Return the (X, Y) coordinate for the center point of the cell that contains the specified text.  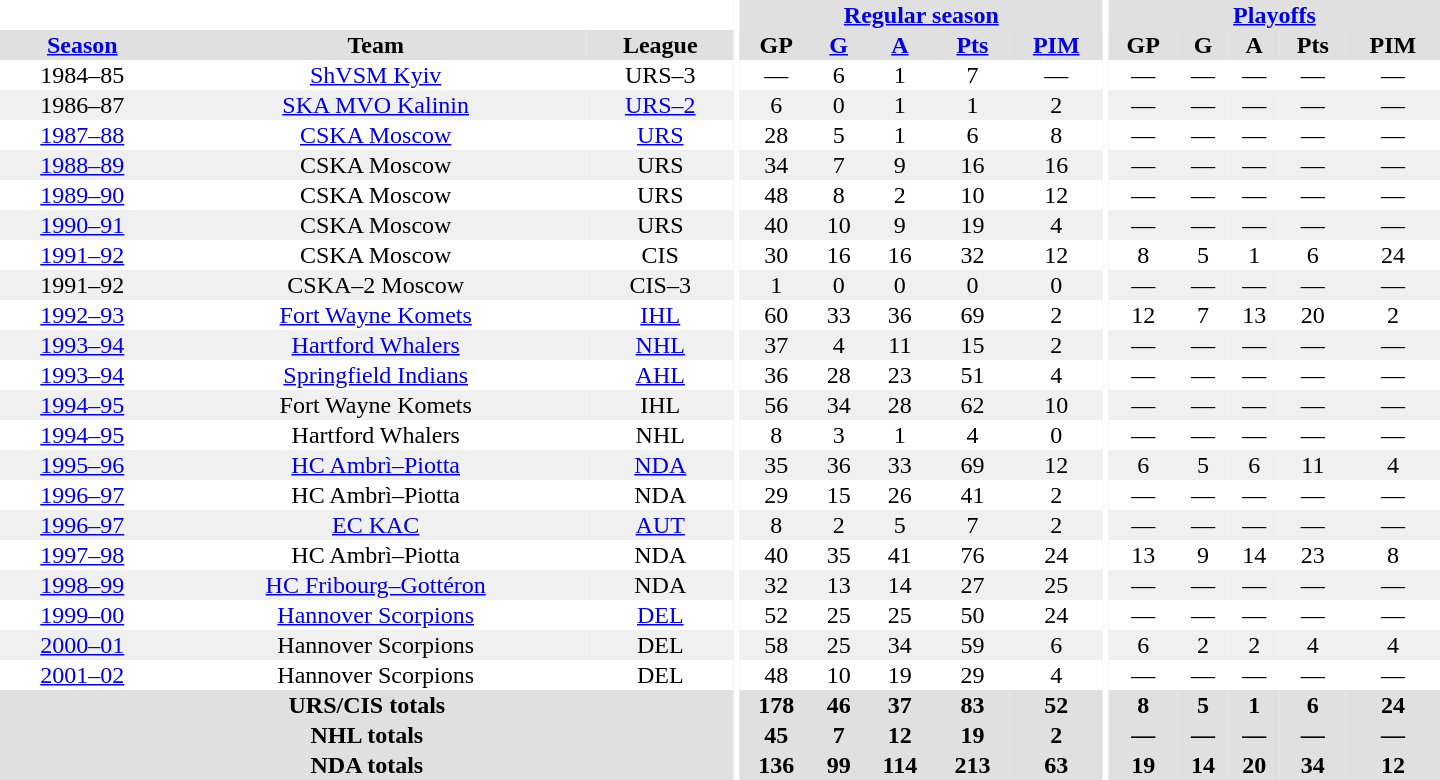
EC KAC (376, 525)
213 (973, 765)
136 (776, 765)
3 (838, 435)
CIS–3 (660, 285)
CIS (660, 255)
2001–02 (82, 675)
58 (776, 645)
AUT (660, 525)
30 (776, 255)
1995–96 (82, 465)
59 (973, 645)
SKA MVO Kalinin (376, 105)
1997–98 (82, 555)
83 (973, 705)
27 (973, 585)
1998–99 (82, 585)
51 (973, 375)
1986–87 (82, 105)
Regular season (921, 15)
63 (1056, 765)
NHL totals (367, 735)
114 (900, 765)
URS/CIS totals (367, 705)
50 (973, 615)
AHL (660, 375)
HC Fribourg–Gottéron (376, 585)
76 (973, 555)
45 (776, 735)
56 (776, 405)
1984–85 (82, 75)
99 (838, 765)
60 (776, 315)
URS–2 (660, 105)
46 (838, 705)
62 (973, 405)
1990–91 (82, 225)
2000–01 (82, 645)
1988–89 (82, 165)
Team (376, 45)
ShVSM Kyiv (376, 75)
League (660, 45)
Springfield Indians (376, 375)
Playoffs (1274, 15)
178 (776, 705)
1992–93 (82, 315)
Season (82, 45)
26 (900, 495)
NDA totals (367, 765)
CSKA–2 Moscow (376, 285)
1987–88 (82, 135)
1999–00 (82, 615)
1989–90 (82, 195)
URS–3 (660, 75)
